Pinpoint the cell where the given text exists, returning its [x, y] midpoint coordinate. 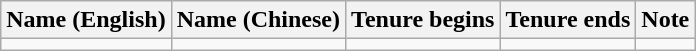
Name (English) [86, 20]
Tenure ends [568, 20]
Note [666, 20]
Tenure begins [423, 20]
Name (Chinese) [258, 20]
